Locate the cell with the specified text and output its [X, Y] center coordinate. 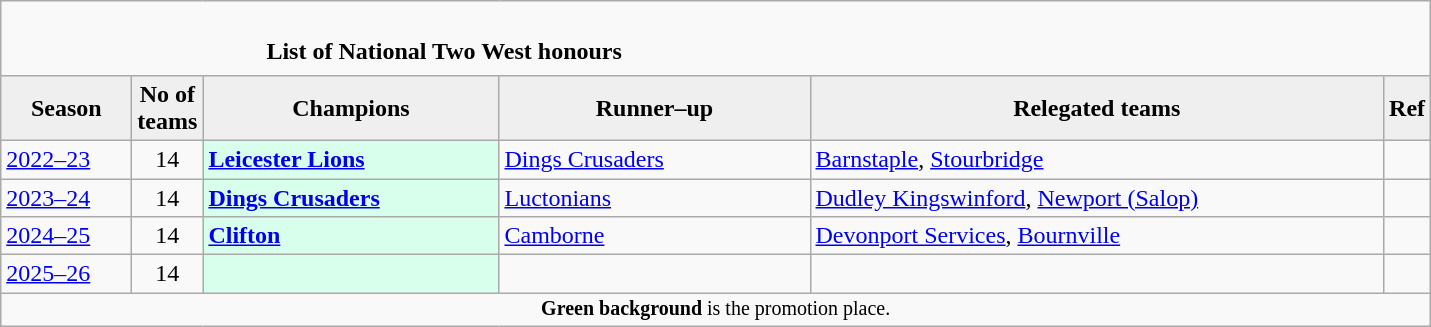
Runner–up [654, 108]
2024–25 [66, 236]
2022–23 [66, 159]
Leicester Lions [351, 159]
No of teams [168, 108]
2025–26 [66, 274]
Barnstaple, Stourbridge [1097, 159]
2023–24 [66, 197]
Clifton [351, 236]
Champions [351, 108]
Luctonians [654, 197]
Green background is the promotion place. [716, 310]
Dudley Kingswinford, Newport (Salop) [1097, 197]
Devonport Services, Bournville [1097, 236]
Ref [1408, 108]
Relegated teams [1097, 108]
Camborne [654, 236]
Season [66, 108]
